Detect which cell encompasses the target text, then output its [X, Y] center coordinate. 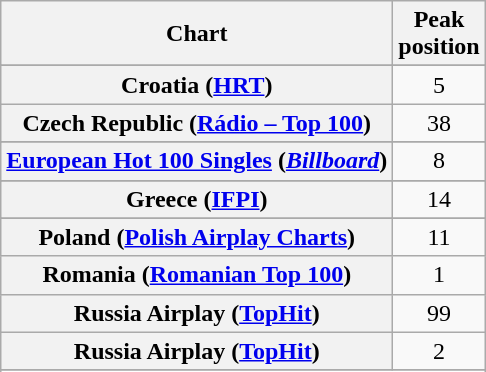
Croatia (HRT) [197, 85]
European Hot 100 Singles (Billboard) [197, 161]
14 [439, 199]
99 [439, 313]
Romania (Romanian Top 100) [197, 275]
2 [439, 351]
5 [439, 85]
Poland (Polish Airplay Charts) [197, 237]
Peakposition [439, 34]
38 [439, 123]
1 [439, 275]
Chart [197, 34]
8 [439, 161]
Czech Republic (Rádio – Top 100) [197, 123]
11 [439, 237]
Greece (IFPI) [197, 199]
